Return [x, y] of the center of cell containing provided text 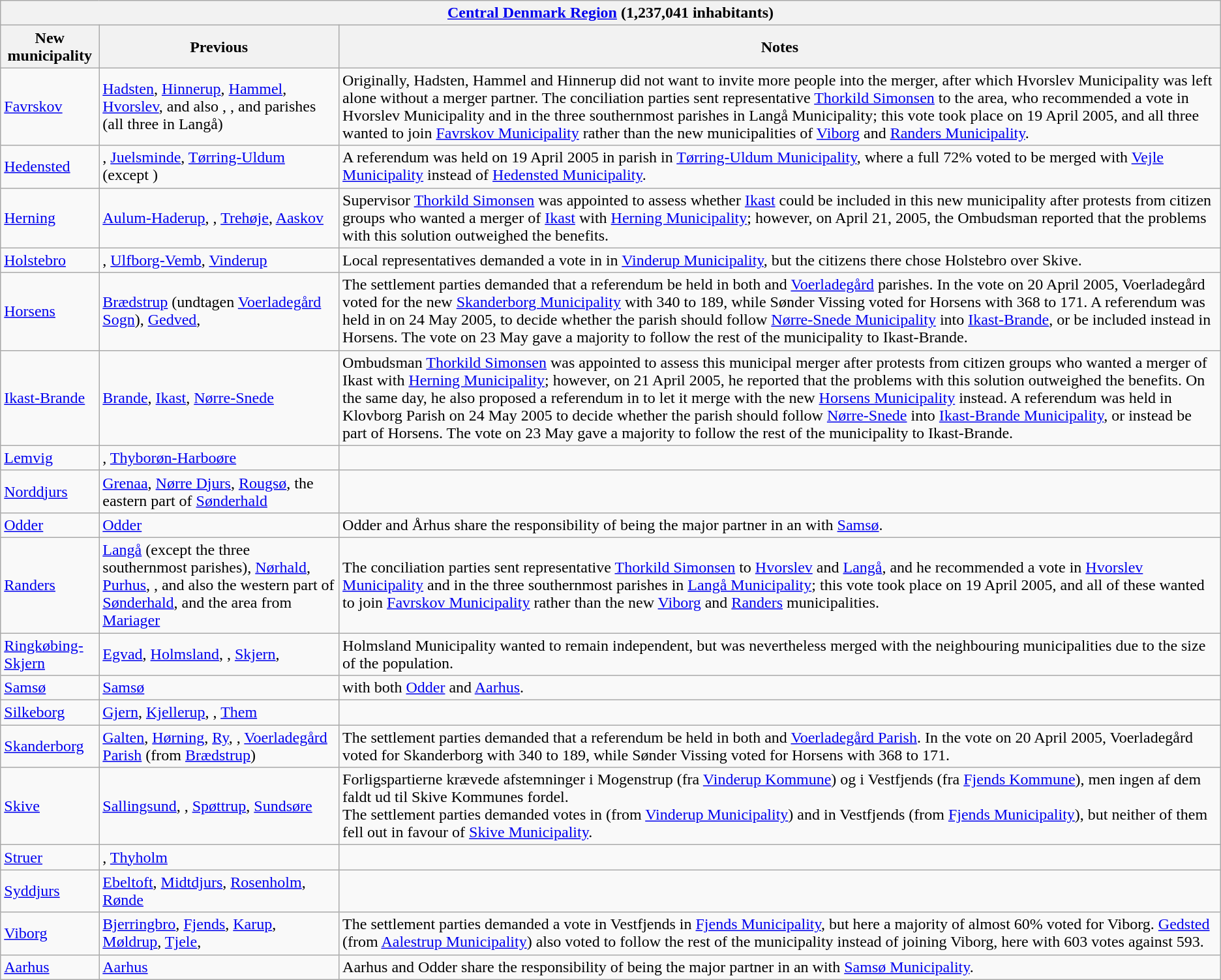
Struer [50, 857]
Lemvig [50, 458]
Brande, Ikast, Nørre-Snede [219, 398]
Aarhus and Odder share the responsibility of being the major partner in an with Samsø Municipality. [780, 967]
Holstebro [50, 260]
Viborg [50, 934]
Favrskov [50, 107]
Local representatives demanded a vote in in Vinderup Municipality, but the citizens there chose Holstebro over Skive. [780, 260]
Hadsten, Hinnerup, Hammel, Hvorslev, and also , , and parishes (all three in Langå) [219, 107]
Ebeltoft, Midtdjurs, Rosenholm, Rønde [219, 891]
, Juelsminde, Tørring-Uldum(except ) [219, 167]
with both Odder and Aarhus. [780, 688]
Grenaa, Nørre Djurs, Rougsø, the eastern part of Sønderhald [219, 492]
Hedensted [50, 167]
Galten, Hørning, Ry, , Voerladegård Parish (from Brædstrup) [219, 746]
Norddjurs [50, 492]
Skive [50, 806]
, Ulfborg-Vemb, Vinderup [219, 260]
, Thyholm [219, 857]
Herning [50, 218]
Aulum-Haderup, , Trehøje, Aaskov [219, 218]
Ringkøbing-Skjern [50, 653]
Central Denmark Region (1,237,041 inhabitants) [610, 13]
Brædstrup (undtagen Voerladegård Sogn), Gedved, [219, 312]
Ikast-Brande [50, 398]
Egvad, Holmsland, , Skjern, [219, 653]
New municipality [50, 47]
Syddjurs [50, 891]
Skanderborg [50, 746]
, Thyborøn-Harboøre [219, 458]
Previous [219, 47]
Langå (except the three southernmost parishes), Nørhald, Purhus, , and also the western part of Sønderhald, and the area from Mariager [219, 585]
Odder and Århus share the responsibility of being the major partner in an with Samsø. [780, 525]
Randers [50, 585]
Gjern, Kjellerup, , Them [219, 713]
Notes [780, 47]
Silkeborg [50, 713]
Bjerringbro, Fjends, Karup, Møldrup, Tjele, [219, 934]
Horsens [50, 312]
Sallingsund, , Spøttrup, Sundsøre [219, 806]
